Return the (X, Y) coordinate for the center point of the cell that contains the specified text.  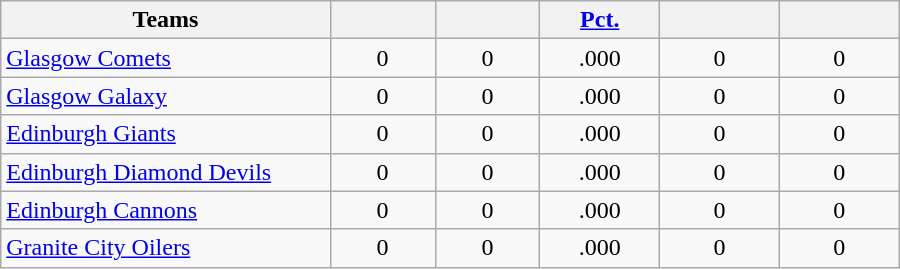
Glasgow Comets (166, 58)
Pct. (600, 20)
Edinburgh Diamond Devils (166, 172)
Glasgow Galaxy (166, 96)
Edinburgh Cannons (166, 210)
Teams (166, 20)
Granite City Oilers (166, 248)
Edinburgh Giants (166, 134)
